Output the (X, Y) coordinate of the center of the cell containing the given text.  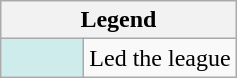
Led the league (160, 58)
Legend (118, 20)
